Detect which cell encompasses the target text, then output its [X, Y] center coordinate. 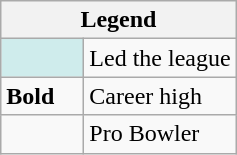
Led the league [160, 58]
Legend [118, 20]
Pro Bowler [160, 134]
Career high [160, 96]
Bold [42, 96]
